Find where the given text appears and provide that cell's center as [X, Y] coordinate. 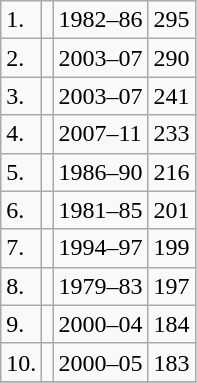
216 [172, 172]
197 [172, 286]
1994–97 [100, 248]
183 [172, 362]
2000–04 [100, 324]
1. [22, 20]
4. [22, 134]
1979–83 [100, 286]
5. [22, 172]
1981–85 [100, 210]
7. [22, 248]
8. [22, 286]
6. [22, 210]
295 [172, 20]
199 [172, 248]
9. [22, 324]
3. [22, 96]
2. [22, 58]
1982–86 [100, 20]
2007–11 [100, 134]
1986–90 [100, 172]
201 [172, 210]
233 [172, 134]
290 [172, 58]
241 [172, 96]
2000–05 [100, 362]
10. [22, 362]
184 [172, 324]
